Locate the cell with the specified text and output its (X, Y) center coordinate. 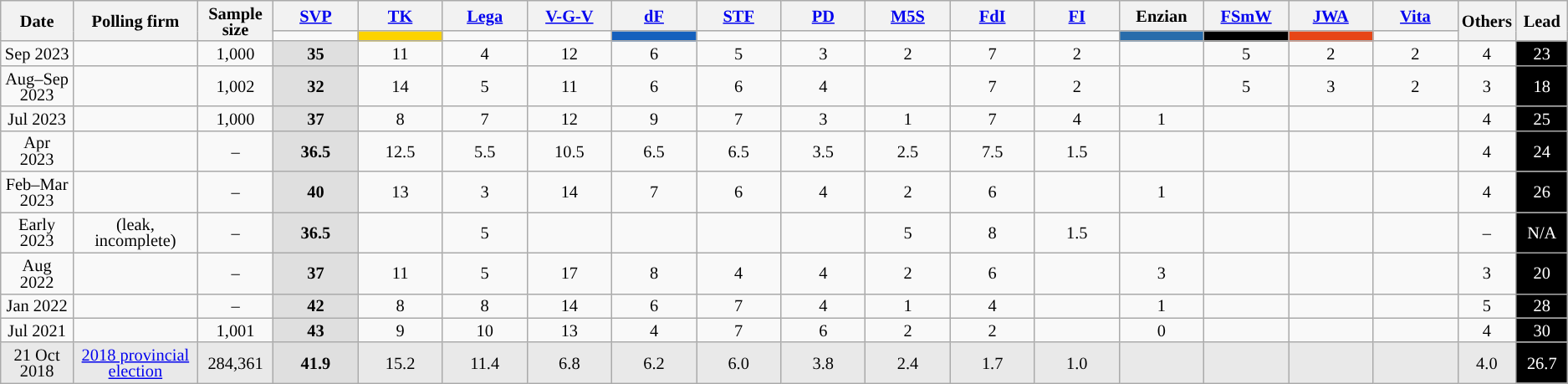
Vita (1415, 15)
2018 provincial election (135, 363)
V-G-V (569, 15)
25 (1542, 119)
dF (654, 15)
4.0 (1487, 363)
Early 2023 (37, 233)
Sample size (236, 20)
Others (1487, 20)
41.9 (316, 363)
2.4 (908, 363)
32 (316, 85)
26.7 (1542, 363)
284,361 (236, 363)
17 (569, 273)
Jul 2023 (37, 119)
42 (316, 306)
6.8 (569, 363)
23 (1542, 54)
6.2 (654, 363)
Jan 2022 (37, 306)
0 (1161, 330)
Lead (1542, 20)
1.0 (1077, 363)
30 (1542, 330)
Jul 2021 (37, 330)
43 (316, 330)
15.2 (400, 363)
Aug 2022 (37, 273)
TK (400, 15)
1,001 (236, 330)
Lega (485, 15)
N/A (1542, 233)
21 Oct 2018 (37, 363)
FSmW (1246, 15)
STF (739, 15)
JWA (1331, 15)
Apr 2023 (37, 151)
5.5 (485, 151)
3.8 (823, 363)
2.5 (908, 151)
PD (823, 15)
35 (316, 54)
M5S (908, 15)
24 (1542, 151)
SVP (316, 15)
28 (1542, 306)
Enzian (1161, 15)
(leak, incomplete) (135, 233)
3.5 (823, 151)
Polling firm (135, 20)
1.7 (992, 363)
FdI (992, 15)
Feb–Mar 2023 (37, 192)
12.5 (400, 151)
10.5 (569, 151)
Aug–Sep 2023 (37, 85)
1,002 (236, 85)
26 (1542, 192)
6.0 (739, 363)
40 (316, 192)
18 (1542, 85)
10 (485, 330)
7.5 (992, 151)
Date (37, 20)
Sep 2023 (37, 54)
11.4 (485, 363)
FI (1077, 15)
20 (1542, 273)
